For the text-containing cell, return its midpoint in (x, y) coordinate format. 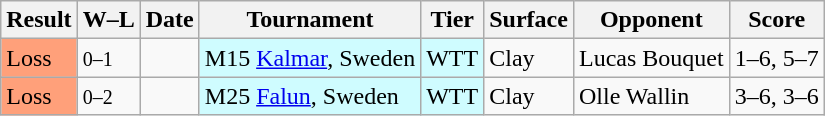
0–2 (108, 96)
M25 Falun, Sweden (310, 96)
Surface (529, 20)
3–6, 3–6 (776, 96)
W–L (108, 20)
Date (170, 20)
Lucas Bouquet (651, 58)
M15 Kalmar, Sweden (310, 58)
Opponent (651, 20)
1–6, 5–7 (776, 58)
Tier (452, 20)
Result (39, 20)
0–1 (108, 58)
Olle Wallin (651, 96)
Score (776, 20)
Tournament (310, 20)
